Extract the [X, Y] coordinate from the center of the cell holding the provided text.  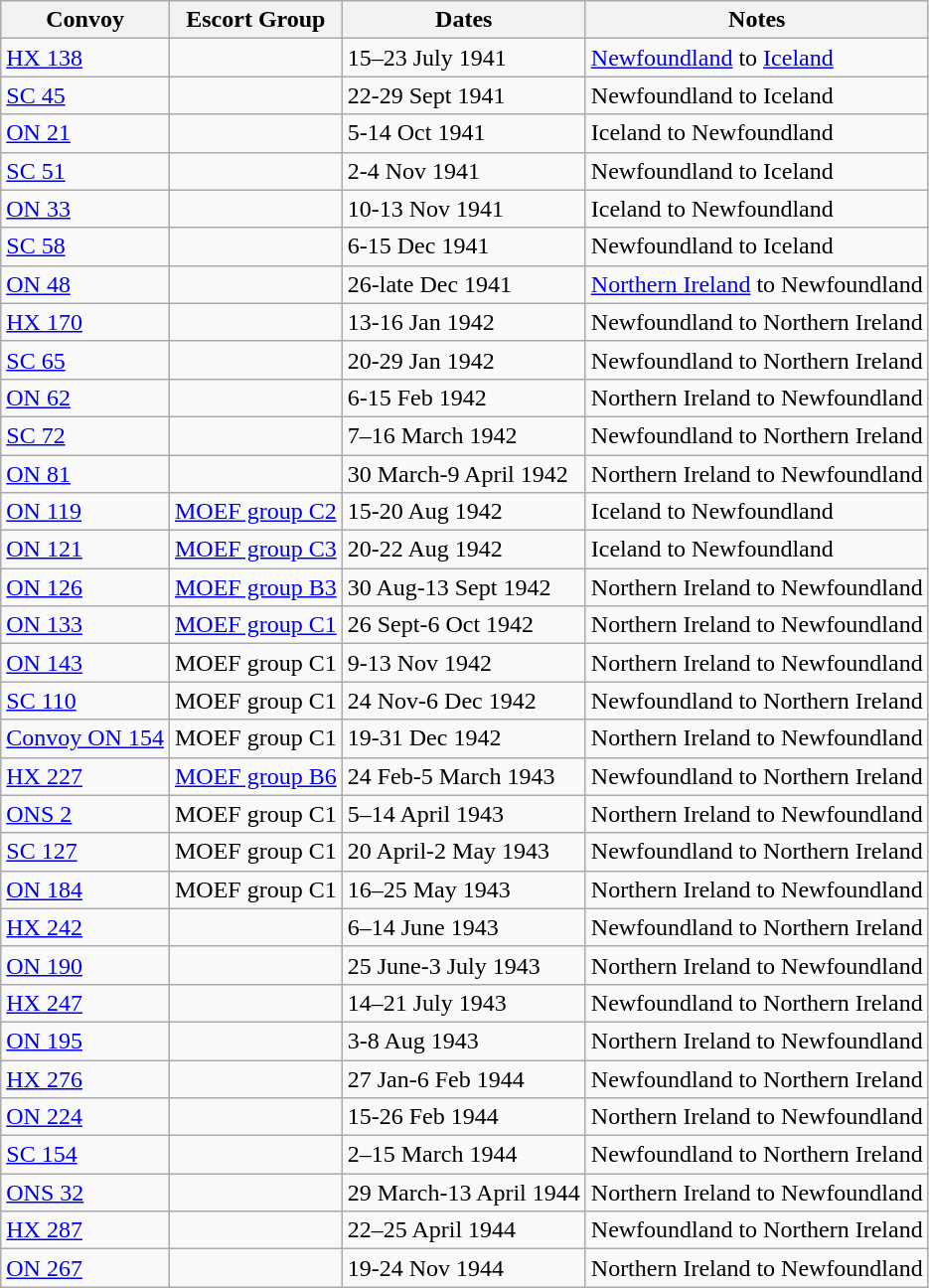
MOEF group B6 [255, 776]
HX 170 [85, 322]
6-15 Dec 1941 [463, 246]
ON 184 [85, 889]
15–23 July 1941 [463, 58]
ON 81 [85, 474]
HX 242 [85, 927]
Convoy [85, 20]
ON 21 [85, 133]
ON 143 [85, 663]
MOEF group C3 [255, 550]
SC 154 [85, 1155]
ON 224 [85, 1117]
ON 267 [85, 1268]
SC 58 [85, 246]
HX 276 [85, 1078]
13-16 Jan 1942 [463, 322]
MOEF group C2 [255, 512]
Convoy ON 154 [85, 738]
15-26 Feb 1944 [463, 1117]
ONS 32 [85, 1193]
MOEF group B3 [255, 587]
ON 62 [85, 398]
HX 138 [85, 58]
24 Feb-5 March 1943 [463, 776]
SC 127 [85, 852]
ON 195 [85, 1041]
ON 119 [85, 512]
ONS 2 [85, 814]
ON 133 [85, 625]
ON 126 [85, 587]
SC 65 [85, 360]
2–15 March 1944 [463, 1155]
20 April-2 May 1943 [463, 852]
3-8 Aug 1943 [463, 1041]
SC 110 [85, 701]
16–25 May 1943 [463, 889]
ON 48 [85, 284]
27 Jan-6 Feb 1944 [463, 1078]
26-late Dec 1941 [463, 284]
22-29 Sept 1941 [463, 95]
9-13 Nov 1942 [463, 663]
30 March-9 April 1942 [463, 474]
22–25 April 1944 [463, 1230]
25 June-3 July 1943 [463, 965]
Escort Group [255, 20]
20-29 Jan 1942 [463, 360]
2-4 Nov 1941 [463, 171]
7–16 March 1942 [463, 435]
SC 51 [85, 171]
ON 121 [85, 550]
24 Nov-6 Dec 1942 [463, 701]
ON 33 [85, 209]
Dates [463, 20]
ON 190 [85, 965]
19-24 Nov 1944 [463, 1268]
30 Aug-13 Sept 1942 [463, 587]
26 Sept-6 Oct 1942 [463, 625]
6–14 June 1943 [463, 927]
10-13 Nov 1941 [463, 209]
HX 247 [85, 1003]
6-15 Feb 1942 [463, 398]
5–14 April 1943 [463, 814]
14–21 July 1943 [463, 1003]
HX 227 [85, 776]
5-14 Oct 1941 [463, 133]
15-20 Aug 1942 [463, 512]
20-22 Aug 1942 [463, 550]
SC 45 [85, 95]
HX 287 [85, 1230]
19-31 Dec 1942 [463, 738]
SC 72 [85, 435]
29 March-13 April 1944 [463, 1193]
Notes [757, 20]
